Pinpoint the cell where the given text exists, returning its (x, y) midpoint coordinate. 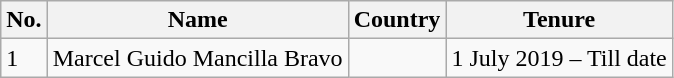
Marcel Guido Mancilla Bravo (198, 58)
No. (24, 20)
1 July 2019 – Till date (559, 58)
Country (397, 20)
Tenure (559, 20)
1 (24, 58)
Name (198, 20)
